Extract the [x, y] coordinate from the center of the cell holding the provided text.  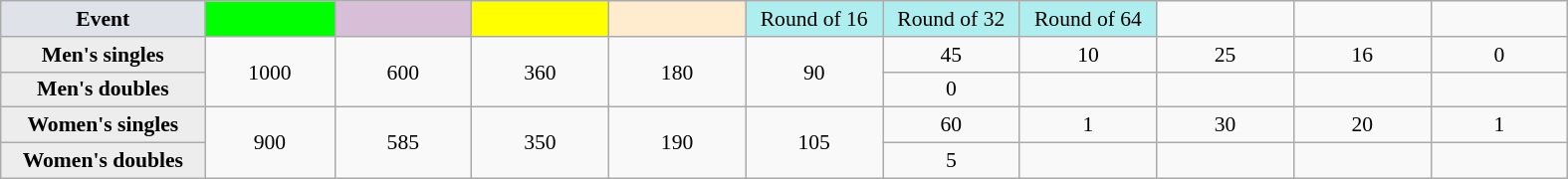
190 [677, 143]
Women's doubles [104, 161]
Men's singles [104, 55]
5 [951, 161]
1000 [270, 72]
25 [1226, 55]
900 [270, 143]
600 [403, 72]
360 [541, 72]
60 [951, 125]
30 [1226, 125]
Round of 64 [1088, 19]
90 [814, 72]
10 [1088, 55]
Women's singles [104, 125]
20 [1362, 125]
350 [541, 143]
45 [951, 55]
180 [677, 72]
Round of 16 [814, 19]
Round of 32 [951, 19]
Men's doubles [104, 89]
105 [814, 143]
585 [403, 143]
16 [1362, 55]
Event [104, 19]
